Detect which cell encompasses the target text, then output its (x, y) center coordinate. 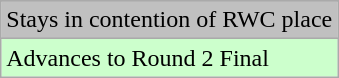
Advances to Round 2 Final (170, 58)
Stays in contention of RWC place (170, 20)
